Search for the cell housing the specified text and yield its (x, y) center coordinate. 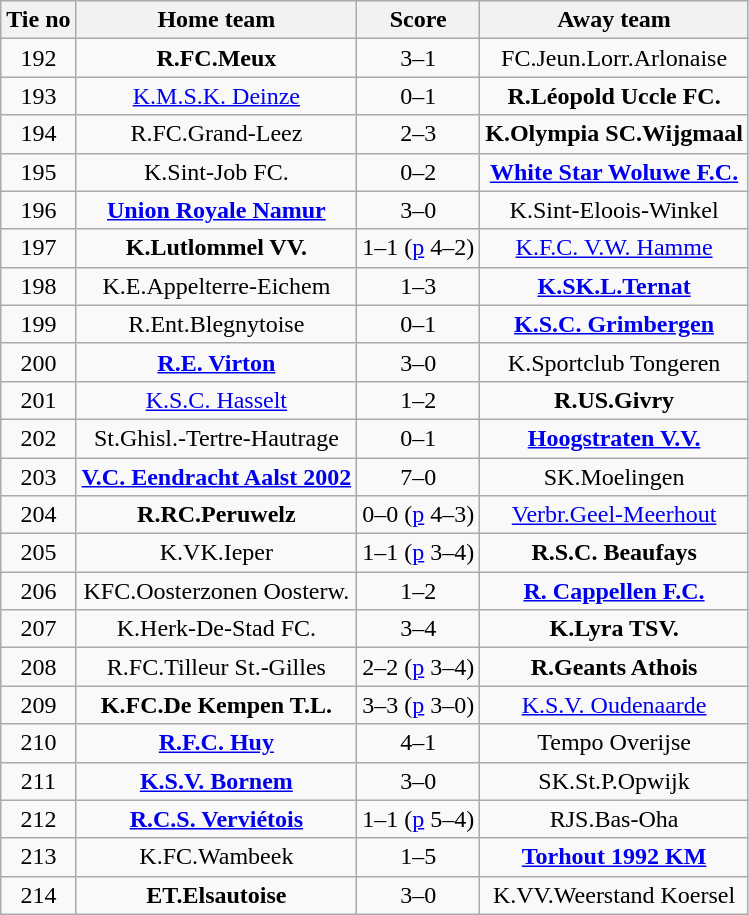
St.Ghisl.-Tertre-Hautrage (216, 438)
R.RC.Peruwelz (216, 515)
K.VK.Ieper (216, 553)
R.Geants Athois (614, 667)
K.S.V. Bornem (216, 781)
3–3 (p 3–0) (418, 705)
194 (38, 134)
Torhout 1992 KM (614, 857)
Home team (216, 20)
White Star Woluwe F.C. (614, 172)
K.Sint-Job FC. (216, 172)
K.FC.Wambeek (216, 857)
SK.Moelingen (614, 477)
204 (38, 515)
K.S.C. Hasselt (216, 400)
R.F.C. Huy (216, 743)
211 (38, 781)
1–1 (p 5–4) (418, 819)
R.US.Givry (614, 400)
203 (38, 477)
200 (38, 362)
R.FC.Meux (216, 58)
R.E. Virton (216, 362)
K.Sportclub Tongeren (614, 362)
V.C. Eendracht Aalst 2002 (216, 477)
3–1 (418, 58)
0–0 (p 4–3) (418, 515)
KFC.Oosterzonen Oosterw. (216, 591)
1–1 (p 3–4) (418, 553)
SK.St.P.Opwijk (614, 781)
RJS.Bas-Oha (614, 819)
ET.Elsautoise (216, 895)
2–3 (418, 134)
4–1 (418, 743)
1–3 (418, 286)
R.Léopold Uccle FC. (614, 96)
2–2 (p 3–4) (418, 667)
Away team (614, 20)
R.FC.Grand-Leez (216, 134)
K.F.C. V.W. Hamme (614, 248)
208 (38, 667)
1–5 (418, 857)
196 (38, 210)
199 (38, 324)
R.S.C. Beaufays (614, 553)
197 (38, 248)
201 (38, 400)
K.Olympia SC.Wijgmaal (614, 134)
R. Cappellen F.C. (614, 591)
R.Ent.Blegnytoise (216, 324)
K.VV.Weerstand Koersel (614, 895)
R.C.S. Verviétois (216, 819)
R.FC.Tilleur St.-Gilles (216, 667)
206 (38, 591)
214 (38, 895)
K.FC.De Kempen T.L. (216, 705)
K.SK.L.Ternat (614, 286)
K.S.V. Oudenaarde (614, 705)
K.Lutlommel VV. (216, 248)
1–1 (p 4–2) (418, 248)
Union Royale Namur (216, 210)
213 (38, 857)
K.Sint-Eloois-Winkel (614, 210)
198 (38, 286)
K.M.S.K. Deinze (216, 96)
209 (38, 705)
FC.Jeun.Lorr.Arlonaise (614, 58)
K.E.Appelterre-Eichem (216, 286)
210 (38, 743)
Tie no (38, 20)
K.S.C. Grimbergen (614, 324)
207 (38, 629)
195 (38, 172)
Verbr.Geel-Meerhout (614, 515)
K.Herk-De-Stad FC. (216, 629)
7–0 (418, 477)
Score (418, 20)
Hoogstraten V.V. (614, 438)
193 (38, 96)
202 (38, 438)
K.Lyra TSV. (614, 629)
212 (38, 819)
3–4 (418, 629)
192 (38, 58)
0–2 (418, 172)
Tempo Overijse (614, 743)
205 (38, 553)
